Extract the (x, y) coordinate from the center of the cell holding the provided text.  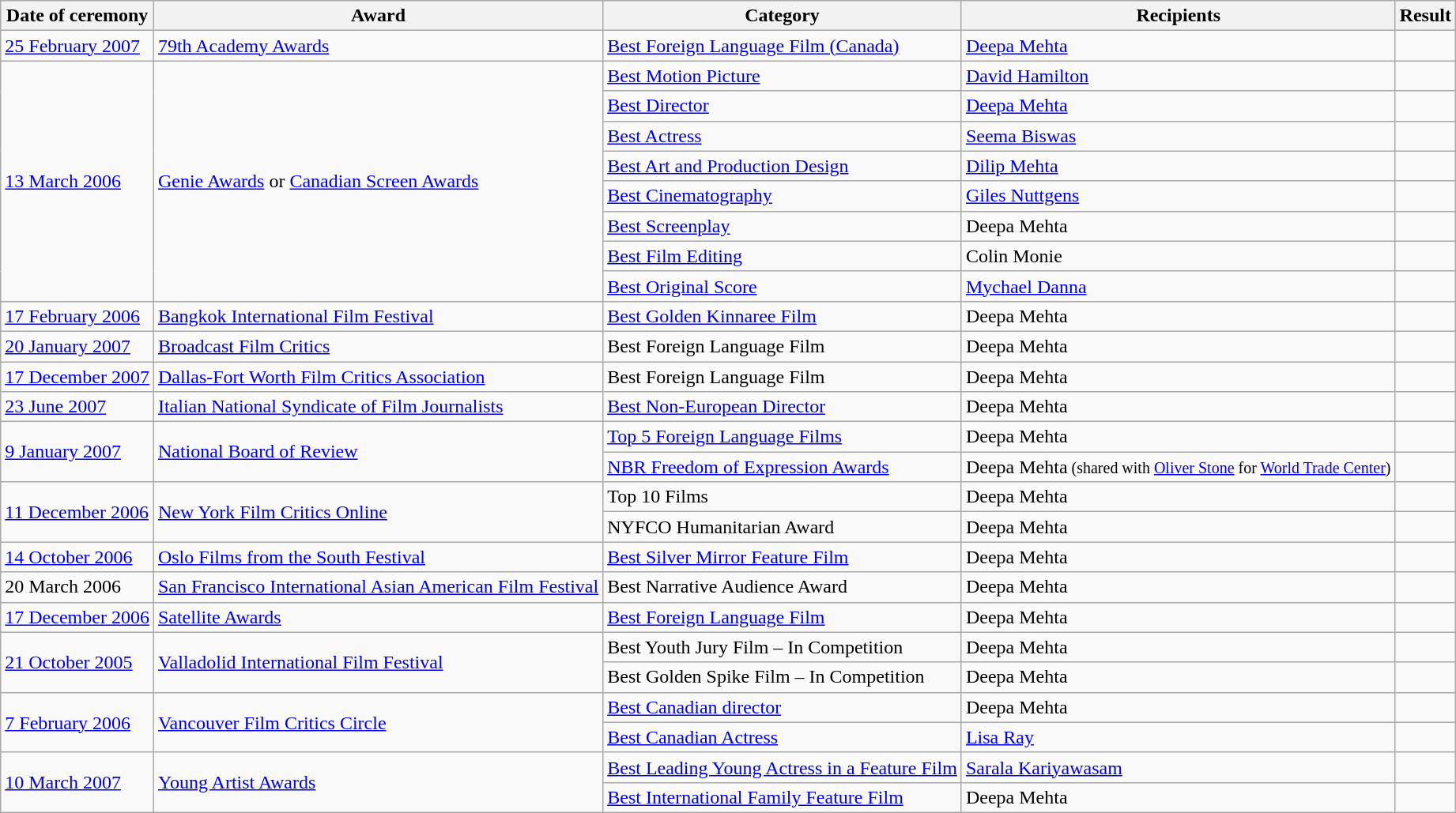
San Francisco International Asian American Film Festival (378, 587)
Lisa Ray (1178, 737)
Category (783, 16)
21 October 2005 (77, 662)
9 January 2007 (77, 452)
Result (1425, 16)
Colin Monie (1178, 256)
Best Leading Young Actress in a Feature Film (783, 767)
Best Director (783, 106)
Broadcast Film Critics (378, 346)
David Hamilton (1178, 76)
NYFCO Humanitarian Award (783, 527)
17 December 2006 (77, 617)
Best Cinematography (783, 196)
Oslo Films from the South Festival (378, 557)
Best Original Score (783, 286)
Best Canadian Actress (783, 737)
Best Motion Picture (783, 76)
New York Film Critics Online (378, 512)
Young Artist Awards (378, 782)
Dilip Mehta (1178, 166)
Best Canadian director (783, 707)
Award (378, 16)
17 February 2006 (77, 316)
Bangkok International Film Festival (378, 316)
Vancouver Film Critics Circle (378, 722)
Best Silver Mirror Feature Film (783, 557)
Sarala Kariyawasam (1178, 767)
National Board of Review (378, 452)
Top 10 Films (783, 497)
Best International Family Feature Film (783, 797)
Best Golden Kinnaree Film (783, 316)
17 December 2007 (77, 377)
Satellite Awards (378, 617)
Genie Awards or Canadian Screen Awards (378, 181)
Date of ceremony (77, 16)
Dallas-Fort Worth Film Critics Association (378, 377)
Best Screenplay (783, 226)
10 March 2007 (77, 782)
23 June 2007 (77, 407)
Best Art and Production Design (783, 166)
25 February 2007 (77, 46)
Best Narrative Audience Award (783, 587)
Mychael Danna (1178, 286)
79th Academy Awards (378, 46)
Best Film Editing (783, 256)
7 February 2006 (77, 722)
Recipients (1178, 16)
NBR Freedom of Expression Awards (783, 467)
20 January 2007 (77, 346)
Best Foreign Language Film (Canada) (783, 46)
14 October 2006 (77, 557)
20 March 2006 (77, 587)
Italian National Syndicate of Film Journalists (378, 407)
Valladolid International Film Festival (378, 662)
Best Youth Jury Film – In Competition (783, 647)
Best Actress (783, 136)
Best Golden Spike Film – In Competition (783, 677)
11 December 2006 (77, 512)
Top 5 Foreign Language Films (783, 437)
Deepa Mehta (shared with Oliver Stone for World Trade Center) (1178, 467)
Giles Nuttgens (1178, 196)
13 March 2006 (77, 181)
Best Non-European Director (783, 407)
Seema Biswas (1178, 136)
